Identify which cell holds the provided text, then report its [x, y] central coordinate. 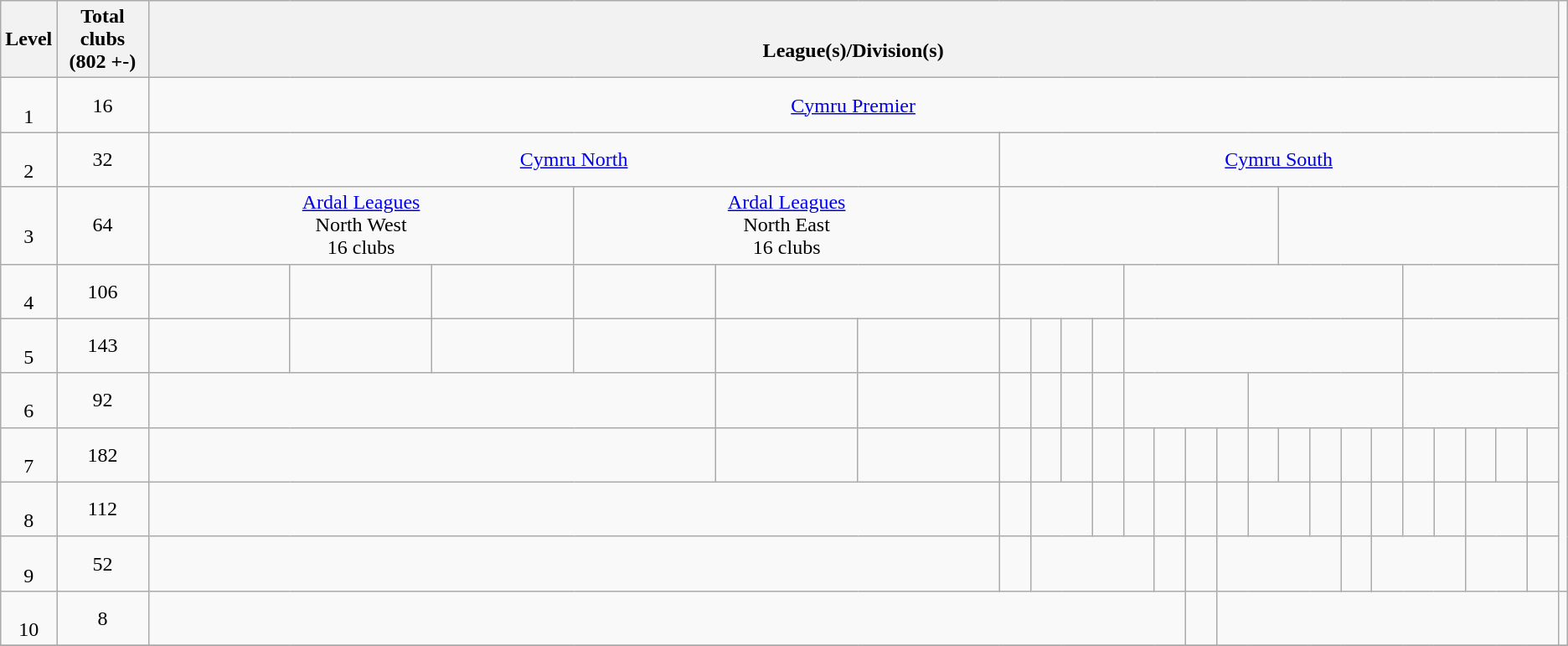
182 [102, 454]
32 [102, 159]
143 [102, 345]
1 [28, 106]
Ardal LeaguesNorth East16 clubs [787, 225]
92 [102, 401]
9 [28, 563]
2 [28, 159]
16 [102, 106]
Level [28, 39]
League(s)/Division(s) [853, 39]
106 [102, 292]
Cymru Premier [853, 106]
10 [28, 618]
5 [28, 345]
Ardal LeaguesNorth West16 clubs [361, 225]
7 [28, 454]
4 [28, 292]
112 [102, 509]
Total clubs (802 +-) [102, 39]
Cymru North [574, 159]
Cymru South [1278, 159]
6 [28, 401]
64 [102, 225]
52 [102, 563]
3 [28, 225]
